Detect which cell encompasses the target text, then output its [X, Y] center coordinate. 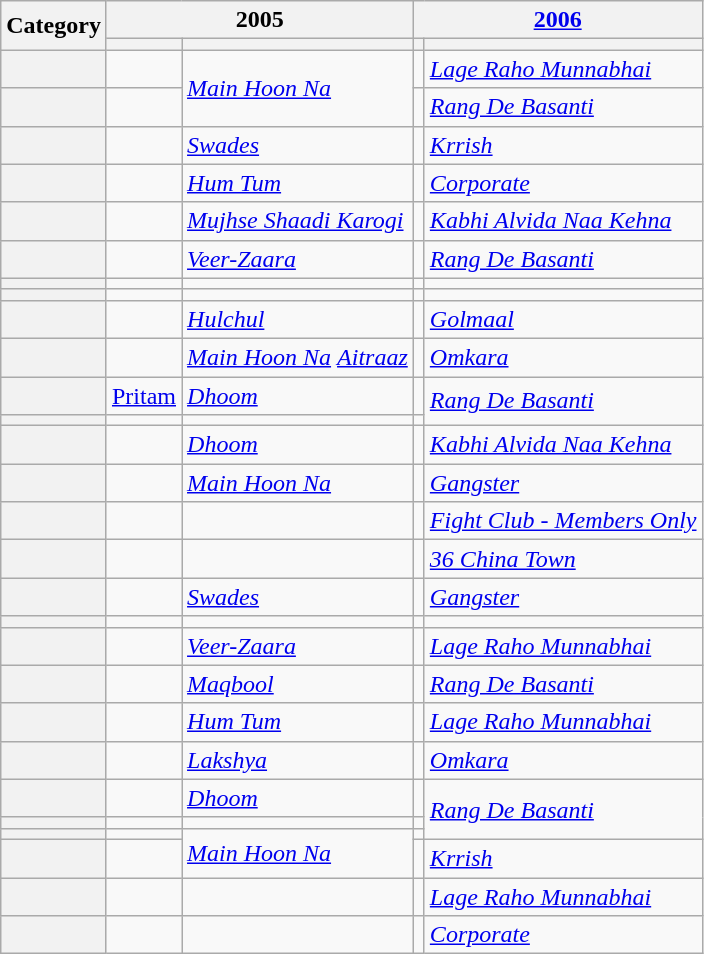
Category [54, 26]
Golmaal [563, 319]
2005 [260, 20]
Mujhse Shaadi Karogi [298, 221]
Fight Club - Members Only [563, 521]
Main Hoon Na Aitraaz [298, 357]
Maqbool [298, 684]
Hulchul [298, 319]
Lakshya [298, 760]
36 China Town [563, 559]
2006 [558, 20]
Pritam [144, 395]
